Return the [x, y] coordinate for the center point of the cell that contains the specified text.  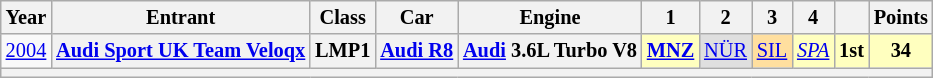
SPA [813, 51]
2004 [26, 51]
1 [670, 17]
Year [26, 17]
2 [726, 17]
LMP1 [342, 51]
MNZ [670, 51]
4 [813, 17]
Class [342, 17]
Entrant [180, 17]
NÜR [726, 51]
Points [901, 17]
Audi Sport UK Team Veloqx [180, 51]
Engine [550, 17]
Car [416, 17]
SIL [772, 51]
Audi 3.6L Turbo V8 [550, 51]
Audi R8 [416, 51]
3 [772, 17]
34 [901, 51]
1st [852, 51]
